Find where the given text appears and provide that cell's center as (x, y) coordinate. 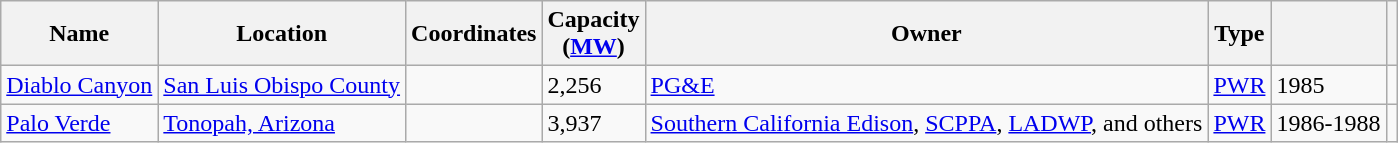
San Luis Obispo County (282, 85)
Southern California Edison, SCPPA, LADWP, and others (926, 123)
PG&E (926, 85)
2,256 (594, 85)
Location (282, 34)
Capacity(MW) (594, 34)
3,937 (594, 123)
1985 (1328, 85)
Coordinates (474, 34)
1986-1988 (1328, 123)
Owner (926, 34)
Diablo Canyon (80, 85)
Type (1240, 34)
Name (80, 34)
Tonopah, Arizona (282, 123)
Palo Verde (80, 123)
